Return (x, y) of the center of cell containing provided text 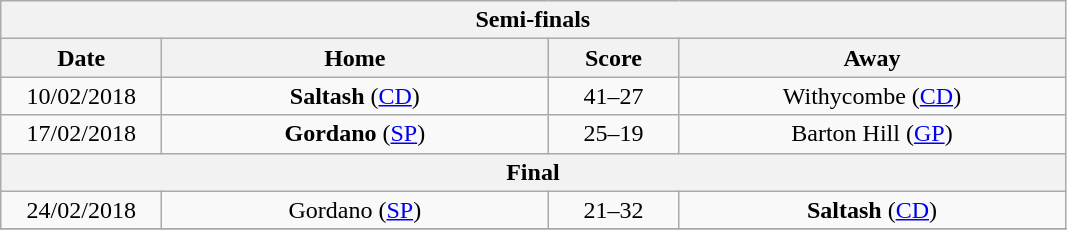
24/02/2018 (82, 210)
Away (872, 58)
41–27 (614, 96)
Final (533, 172)
17/02/2018 (82, 134)
Date (82, 58)
Score (614, 58)
25–19 (614, 134)
Withycombe (CD) (872, 96)
10/02/2018 (82, 96)
Semi-finals (533, 20)
21–32 (614, 210)
Barton Hill (GP) (872, 134)
Home (355, 58)
